Search for the cell housing the specified text and yield its (X, Y) center coordinate. 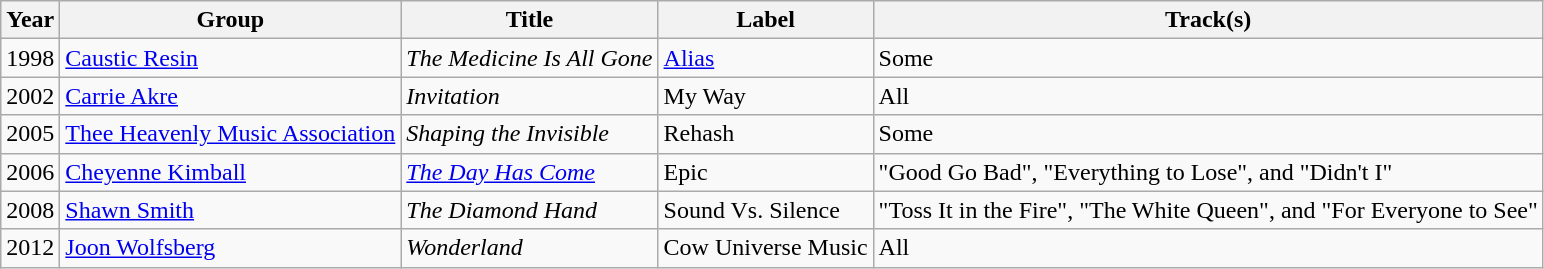
Sound Vs. Silence (766, 210)
Cow Universe Music (766, 248)
Title (530, 20)
Shaping the Invisible (530, 134)
"Toss It in the Fire", "The White Queen", and "For Everyone to See" (1208, 210)
Cheyenne Kimball (230, 172)
2002 (30, 96)
Wonderland (530, 248)
Label (766, 20)
Year (30, 20)
2012 (30, 248)
Joon Wolfsberg (230, 248)
My Way (766, 96)
The Medicine Is All Gone (530, 58)
Epic (766, 172)
Shawn Smith (230, 210)
Carrie Akre (230, 96)
1998 (30, 58)
2008 (30, 210)
2006 (30, 172)
2005 (30, 134)
The Diamond Hand (530, 210)
Track(s) (1208, 20)
Caustic Resin (230, 58)
The Day Has Come (530, 172)
"Good Go Bad", "Everything to Lose", and "Didn't I" (1208, 172)
Thee Heavenly Music Association (230, 134)
Group (230, 20)
Invitation (530, 96)
Rehash (766, 134)
Alias (766, 58)
